Find where the given text appears and provide that cell's center as [x, y] coordinate. 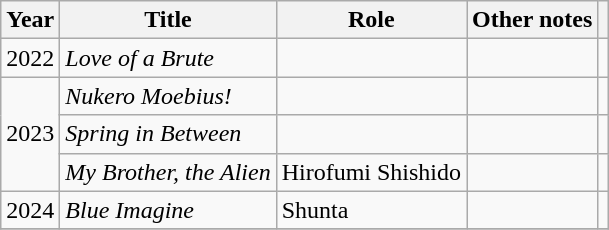
Hirofumi Shishido [371, 172]
Spring in Between [168, 134]
Shunta [371, 210]
Blue Imagine [168, 210]
Other notes [532, 20]
2024 [30, 210]
Title [168, 20]
Role [371, 20]
2022 [30, 58]
Nukero Moebius! [168, 96]
My Brother, the Alien [168, 172]
Love of a Brute [168, 58]
Year [30, 20]
2023 [30, 134]
